Extract the (X, Y) coordinate from the center of the cell holding the provided text.  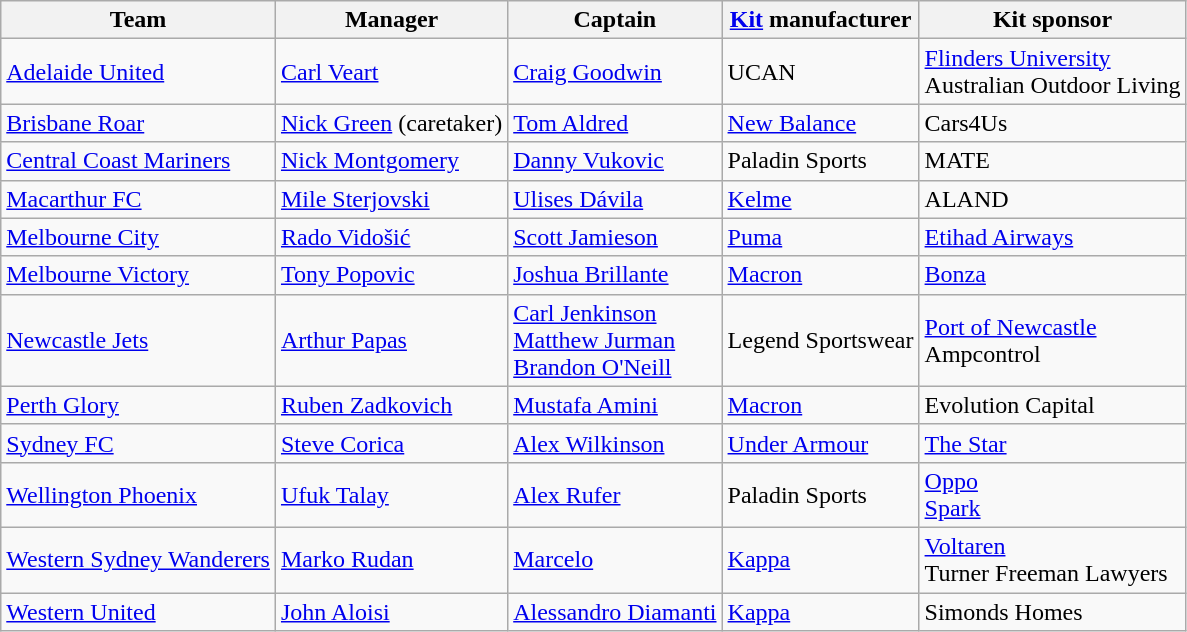
Marko Rudan (391, 560)
UCAN (820, 72)
Evolution Capital (1052, 405)
ALAND (1052, 199)
Melbourne City (138, 237)
Legend Sportswear (820, 340)
Ulises Dávila (615, 199)
Ufuk Talay (391, 494)
New Balance (820, 123)
Kit sponsor (1052, 20)
Carl Jenkinson Matthew Jurman Brandon O'Neill (615, 340)
Puma (820, 237)
Manager (391, 20)
Newcastle Jets (138, 340)
Captain (615, 20)
Rado Vidošić (391, 237)
Mustafa Amini (615, 405)
Kelme (820, 199)
Ruben Zadkovich (391, 405)
Carl Veart (391, 72)
Team (138, 20)
Tony Popovic (391, 275)
Simonds Homes (1052, 611)
Central Coast Mariners (138, 161)
Perth Glory (138, 405)
Alex Wilkinson (615, 443)
Etihad Airways (1052, 237)
Macarthur FC (138, 199)
Melbourne Victory (138, 275)
John Aloisi (391, 611)
Alessandro Diamanti (615, 611)
Cars4Us (1052, 123)
Western United (138, 611)
VoltarenTurner Freeman Lawyers (1052, 560)
Joshua Brillante (615, 275)
Port of NewcastleAmpcontrol (1052, 340)
MATE (1052, 161)
Craig Goodwin (615, 72)
Alex Rufer (615, 494)
Brisbane Roar (138, 123)
Sydney FC (138, 443)
Western Sydney Wanderers (138, 560)
Arthur Papas (391, 340)
Nick Montgomery (391, 161)
Tom Aldred (615, 123)
Steve Corica (391, 443)
Flinders UniversityAustralian Outdoor Living (1052, 72)
Adelaide United (138, 72)
Nick Green (caretaker) (391, 123)
Mile Sterjovski (391, 199)
The Star (1052, 443)
Under Armour (820, 443)
Marcelo (615, 560)
Oppo Spark (1052, 494)
Kit manufacturer (820, 20)
Wellington Phoenix (138, 494)
Bonza (1052, 275)
Danny Vukovic (615, 161)
Scott Jamieson (615, 237)
